Pinpoint the cell where the given text exists, returning its (X, Y) midpoint coordinate. 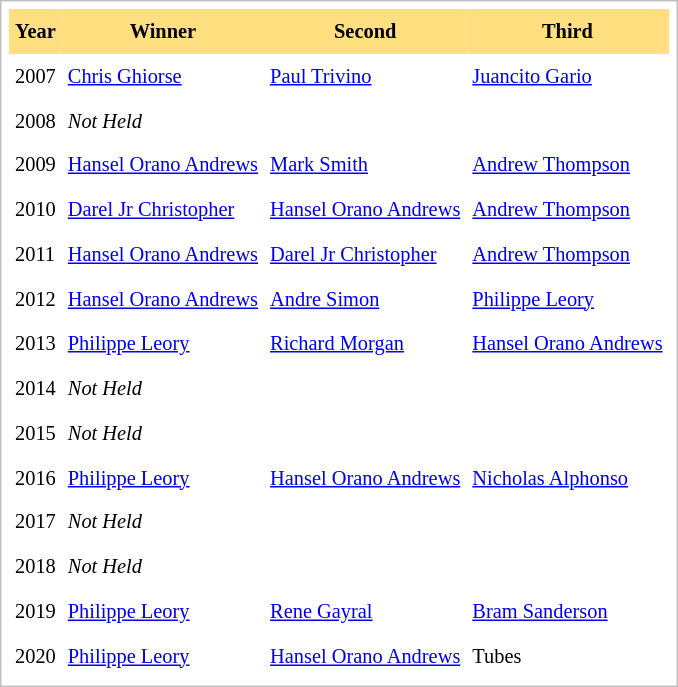
Second (365, 32)
Nicholas Alphonso (567, 478)
2008 (36, 120)
2013 (36, 344)
Tubes (567, 656)
Mark Smith (365, 166)
2009 (36, 166)
2017 (36, 522)
2011 (36, 254)
Winner (163, 32)
Chris Ghiorse (163, 76)
2012 (36, 300)
2019 (36, 612)
2016 (36, 478)
2018 (36, 566)
Third (567, 32)
Juancito Gario (567, 76)
Bram Sanderson (567, 612)
Andre Simon (365, 300)
2015 (36, 434)
2020 (36, 656)
Year (36, 32)
2010 (36, 210)
Richard Morgan (365, 344)
2007 (36, 76)
Paul Trivino (365, 76)
2014 (36, 388)
Rene Gayral (365, 612)
